Capture the cell that displays the provided text and extract its [X, Y] central coordinate. 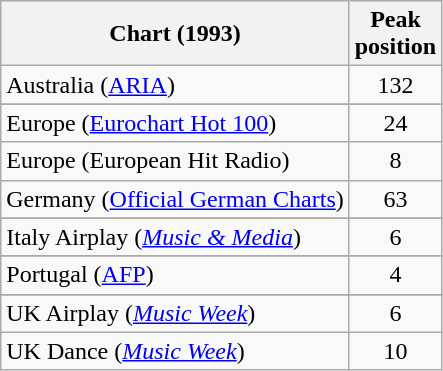
Chart (1993) [175, 34]
Peakposition [395, 34]
UK Dance (Music Week) [175, 351]
8 [395, 161]
Germany (Official German Charts) [175, 199]
Italy Airplay (Music & Media) [175, 237]
4 [395, 275]
Europe (European Hit Radio) [175, 161]
Europe (Eurochart Hot 100) [175, 123]
63 [395, 199]
Portugal (AFP) [175, 275]
24 [395, 123]
10 [395, 351]
132 [395, 85]
Australia (ARIA) [175, 85]
UK Airplay (Music Week) [175, 313]
